Determine the (X, Y) coordinate at the center of the cell enclosing the given text.  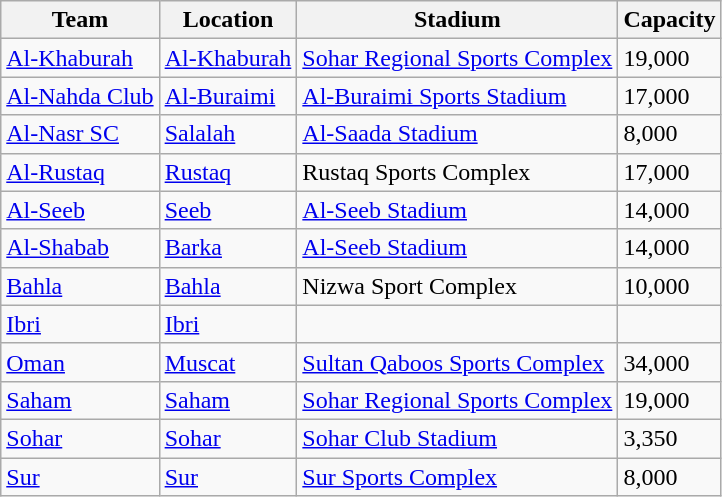
34,000 (670, 362)
Al-Nasr SC (80, 134)
Seeb (228, 210)
Capacity (670, 20)
Al-Buraimi Sports Stadium (458, 96)
Al-Rustaq (80, 172)
Sohar Club Stadium (458, 438)
Al-Shabab (80, 248)
Muscat (228, 362)
Al-Saada Stadium (458, 134)
Al-Buraimi (228, 96)
Barka (228, 248)
10,000 (670, 286)
Sur Sports Complex (458, 477)
Oman (80, 362)
Nizwa Sport Complex (458, 286)
3,350 (670, 438)
Sultan Qaboos Sports Complex (458, 362)
Rustaq (228, 172)
Salalah (228, 134)
Location (228, 20)
Stadium (458, 20)
Al-Seeb (80, 210)
Team (80, 20)
Rustaq Sports Complex (458, 172)
Al-Nahda Club (80, 96)
